From the cell containing the given text, extract its center point as [x, y] coordinate. 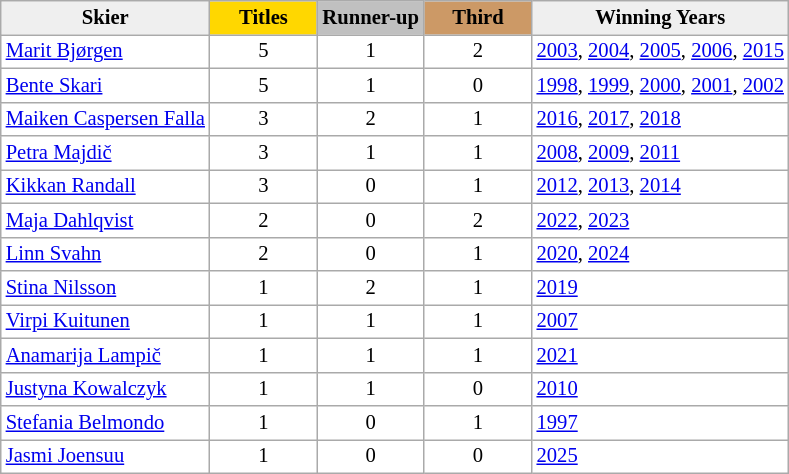
Skier [106, 17]
Stefania Belmondo [106, 423]
Runner-up [370, 17]
2025 [660, 456]
2007 [660, 321]
Third [478, 17]
Kikkan Randall [106, 186]
Linn Svahn [106, 254]
2021 [660, 355]
2016, 2017, 2018 [660, 119]
2022, 2023 [660, 220]
1998, 1999, 2000, 2001, 2002 [660, 85]
Maja Dahlqvist [106, 220]
2003, 2004, 2005, 2006, 2015 [660, 51]
Justyna Kowalczyk [106, 389]
Titles [264, 17]
Winning Years [660, 17]
Marit Bjørgen [106, 51]
Maiken Caspersen Falla [106, 119]
Virpi Kuitunen [106, 321]
1997 [660, 423]
Petra Majdič [106, 153]
2020, 2024 [660, 254]
Stina Nilsson [106, 287]
Jasmi Joensuu [106, 456]
2008, 2009, 2011 [660, 153]
2019 [660, 287]
2010 [660, 389]
Bente Skari [106, 85]
Anamarija Lampič [106, 355]
2012, 2013, 2014 [660, 186]
